Pinpoint the cell where the given text exists, returning its (x, y) midpoint coordinate. 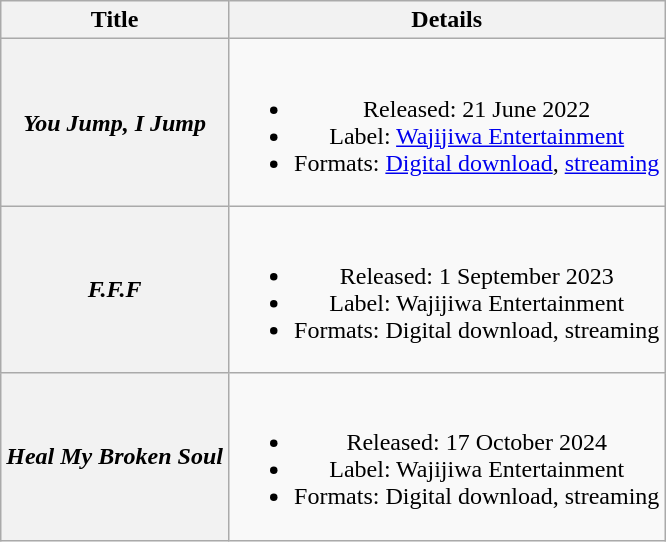
Released: 17 October 2024Label: Wajijiwa EntertainmentFormats: Digital download, streaming (447, 456)
Details (447, 20)
Heal My Broken Soul (115, 456)
You Jump, I Jump (115, 122)
F.F.F (115, 290)
Title (115, 20)
Released: 21 June 2022Label: Wajijiwa EntertainmentFormats: Digital download, streaming (447, 122)
Released: 1 September 2023Label: Wajijiwa EntertainmentFormats: Digital download, streaming (447, 290)
